Scan for the cell matching the given text and deliver its (X, Y) coordinate at center. 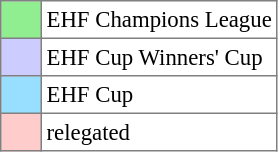
EHF Cup Winners' Cup (159, 57)
relegated (159, 132)
EHF Cup (159, 95)
EHF Champions League (159, 20)
